Detect which cell encompasses the target text, then output its (X, Y) center coordinate. 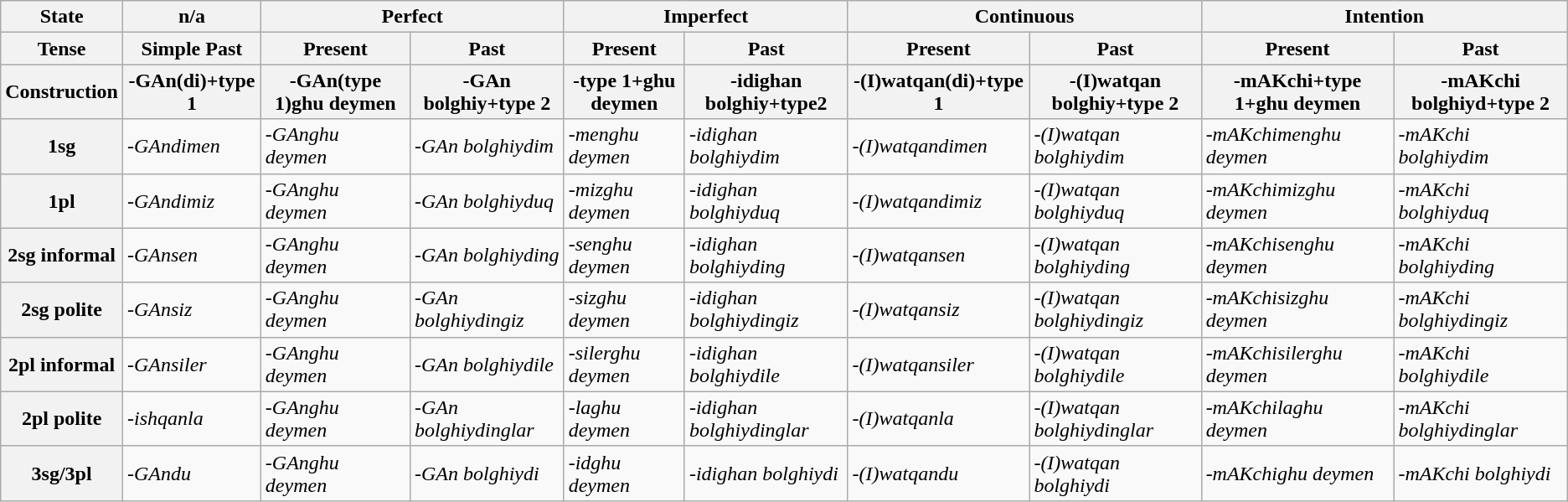
-GAnsiler (191, 364)
-GAn bolghiydim (487, 146)
-GAn bolghiydingiz (487, 310)
-idighan bolghiydingiz (766, 310)
2sg polite (62, 310)
-(I)watqan bolghiy+type 2 (1116, 92)
-idighan bolghiy+type2 (766, 92)
-idighan bolghiydinglar (766, 419)
1pl (62, 201)
-mAKchisizghu deymen (1297, 310)
2sg informal (62, 255)
-mAKchi bolghiydi (1481, 473)
-GAn bolghiydile (487, 364)
-idighan bolghiydim (766, 146)
-GAndimiz (191, 201)
-GAn(type 1)ghu deymen (335, 92)
-mAKchimizghu deymen (1297, 201)
-GAndu (191, 473)
-mAKchisenghu deymen (1297, 255)
Continuous (1024, 17)
-GAn bolghiy+type 2 (487, 92)
-mAKchilaghu deymen (1297, 419)
-idighan bolghiydile (766, 364)
-mAKchi+type 1+ghu deymen (1297, 92)
-GAndimen (191, 146)
-mAKchi bolghiydim (1481, 146)
-(I)watqan(di)+type 1 (938, 92)
-(I)watqanla (938, 419)
-idighan bolghiydi (766, 473)
Construction (62, 92)
-(I)watqan bolghiydingiz (1116, 310)
n/a (191, 17)
-(I)watqan bolghiydim (1116, 146)
-senghu deymen (624, 255)
-silerghu deymen (624, 364)
-(I)watqandimiz (938, 201)
2pl informal (62, 364)
-GAnsen (191, 255)
-GAnsiz (191, 310)
1sg (62, 146)
-mAKchi bolghiyd+type 2 (1481, 92)
-GAn bolghiydi (487, 473)
-mAKchimenghu deymen (1297, 146)
-(I)watqandu (938, 473)
Tense (62, 49)
-(I)watqan bolghiydile (1116, 364)
-mAKchi bolghiydingiz (1481, 310)
-mAKchi bolghiyding (1481, 255)
Imperfect (705, 17)
-mAKchi bolghiyduq (1481, 201)
-GAn bolghiydinglar (487, 419)
-ishqanla (191, 419)
-mAKchi bolghiydile (1481, 364)
-(I)watqansiz (938, 310)
-(I)watqan bolghiyding (1116, 255)
2pl polite (62, 419)
-(I)watqandimen (938, 146)
-mAKchisilerghu deymen (1297, 364)
-type 1+ghu deymen (624, 92)
Perfect (412, 17)
-GAn bolghiyduq (487, 201)
-(I)watqansiler (938, 364)
-menghu deymen (624, 146)
-GAn(di)+type 1 (191, 92)
-(I)watqan bolghiyduq (1116, 201)
-mAKchi bolghiydinglar (1481, 419)
-mAKchighu deymen (1297, 473)
-idighan bolghiyding (766, 255)
-GAn bolghiyding (487, 255)
-idighan bolghiyduq (766, 201)
Simple Past (191, 49)
-laghu deymen (624, 419)
-mizghu deymen (624, 201)
3sg/3pl (62, 473)
-(I)watqan bolghiydi (1116, 473)
Intention (1384, 17)
-(I)watqansen (938, 255)
-(I)watqan bolghiydinglar (1116, 419)
-sizghu deymen (624, 310)
-idghu deymen (624, 473)
State (62, 17)
